Find where the given text appears and provide that cell's center as [X, Y] coordinate. 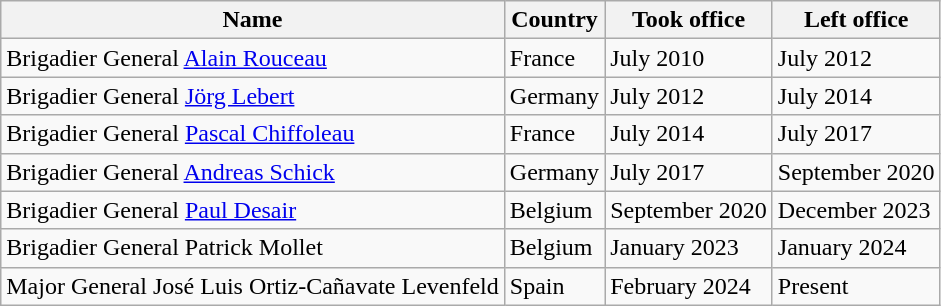
Country [554, 20]
Left office [856, 20]
Major General José Luis Ortiz-Cañavate Levenfeld [253, 286]
Brigadier General Andreas Schick [253, 172]
February 2024 [689, 286]
Brigadier General Paul Desair [253, 210]
Brigadier General Alain Rouceau [253, 58]
Brigadier General Pascal Chiffoleau [253, 134]
January 2023 [689, 248]
Brigadier General Patrick Mollet [253, 248]
January 2024 [856, 248]
Took office [689, 20]
Name [253, 20]
Present [856, 286]
July 2010 [689, 58]
Brigadier General Jörg Lebert [253, 96]
Spain [554, 286]
December 2023 [856, 210]
